Detect which cell encompasses the target text, then output its [x, y] center coordinate. 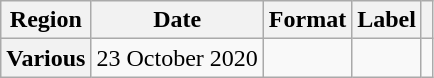
Format [307, 20]
Various [46, 58]
Region [46, 20]
23 October 2020 [177, 58]
Label [387, 20]
Date [177, 20]
